For the text-containing cell, return its midpoint in (X, Y) coordinate format. 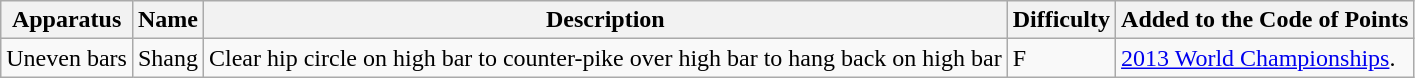
Uneven bars (67, 58)
Added to the Code of Points (1265, 20)
2013 World Championships. (1265, 58)
Clear hip circle on high bar to counter-pike over high bar to hang back on high bar (606, 58)
Apparatus (67, 20)
F (1061, 58)
Name (168, 20)
Description (606, 20)
Difficulty (1061, 20)
Shang (168, 58)
